For the text-containing cell, return its midpoint in [X, Y] coordinate format. 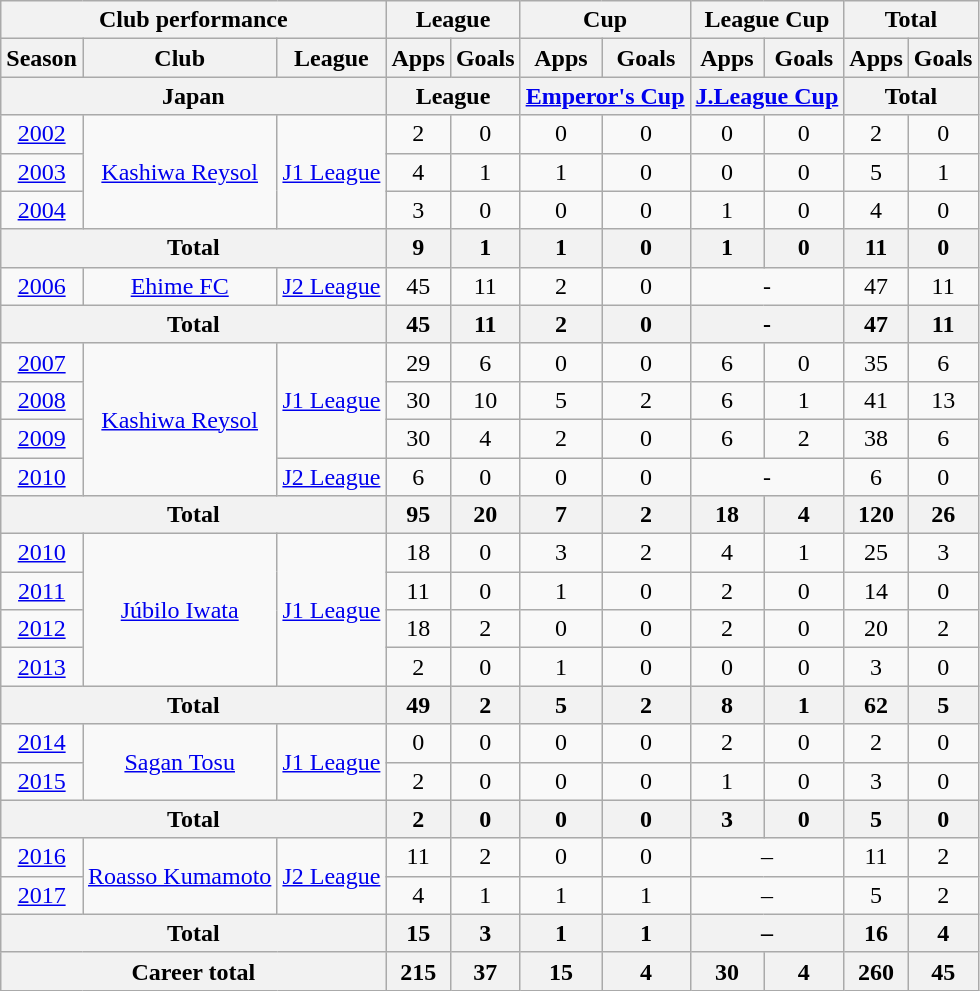
120 [876, 515]
14 [876, 591]
Roasso Kumamoto [179, 876]
7 [561, 515]
2002 [42, 134]
2009 [42, 438]
16 [876, 933]
2003 [42, 172]
2012 [42, 629]
Emperor's Cup [605, 96]
League Cup [767, 20]
25 [876, 553]
260 [876, 971]
2016 [42, 857]
Season [42, 58]
2007 [42, 362]
2017 [42, 895]
Ehime FC [179, 286]
2015 [42, 781]
9 [418, 248]
Club performance [194, 20]
Júbilo Iwata [179, 610]
2013 [42, 667]
Career total [194, 971]
Club [179, 58]
2006 [42, 286]
13 [943, 400]
2004 [42, 210]
38 [876, 438]
62 [876, 705]
26 [943, 515]
41 [876, 400]
29 [418, 362]
Japan [194, 96]
Cup [605, 20]
37 [485, 971]
215 [418, 971]
8 [727, 705]
J.League Cup [767, 96]
2011 [42, 591]
10 [485, 400]
2014 [42, 743]
49 [418, 705]
2008 [42, 400]
Sagan Tosu [179, 762]
95 [418, 515]
35 [876, 362]
